Return [x, y] of the center of cell containing provided text 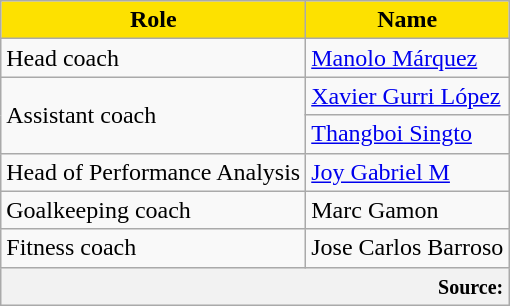
Head of Performance Analysis [154, 172]
Manolo Márquez [408, 58]
Assistant coach [154, 115]
Xavier Gurri López [408, 96]
Fitness coach [154, 248]
Thangboi Singto [408, 134]
Source: [255, 286]
Role [154, 20]
Marc Gamon [408, 210]
Name [408, 20]
Goalkeeping coach [154, 210]
Jose Carlos Barroso [408, 248]
Head coach [154, 58]
Joy Gabriel M [408, 172]
